Detect which cell encompasses the target text, then output its (x, y) center coordinate. 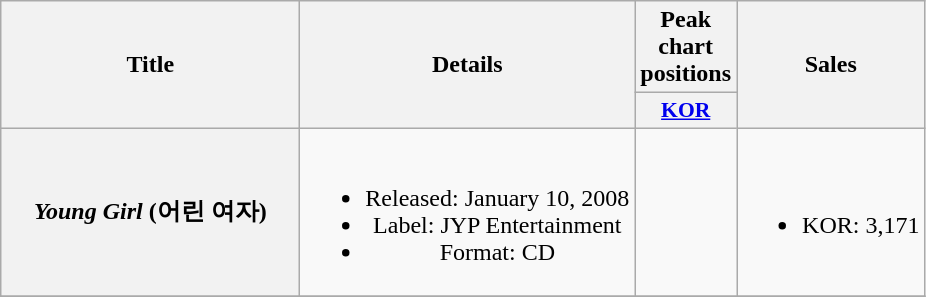
Released: January 10, 2008Label: JYP EntertainmentFormat: CD (468, 212)
Details (468, 65)
KOR (686, 111)
KOR: 3,171 (831, 212)
Peak chart positions (686, 47)
Title (150, 65)
Sales (831, 65)
Young Girl (어린 여자) (150, 212)
